Detect which cell encompasses the target text, then output its (X, Y) center coordinate. 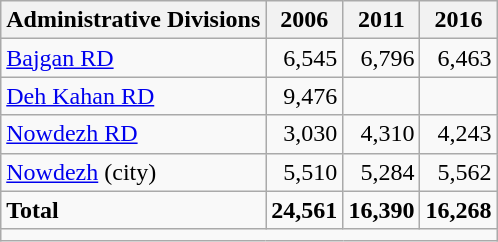
6,463 (458, 58)
4,243 (458, 134)
9,476 (304, 96)
5,510 (304, 172)
Administrative Divisions (134, 20)
Total (134, 210)
3,030 (304, 134)
Nowdezh (city) (134, 172)
5,562 (458, 172)
2006 (304, 20)
24,561 (304, 210)
Nowdezh RD (134, 134)
2016 (458, 20)
4,310 (382, 134)
Deh Kahan RD (134, 96)
16,390 (382, 210)
Bajgan RD (134, 58)
2011 (382, 20)
6,545 (304, 58)
16,268 (458, 210)
5,284 (382, 172)
6,796 (382, 58)
